From the cell containing the given text, extract its center point as (x, y) coordinate. 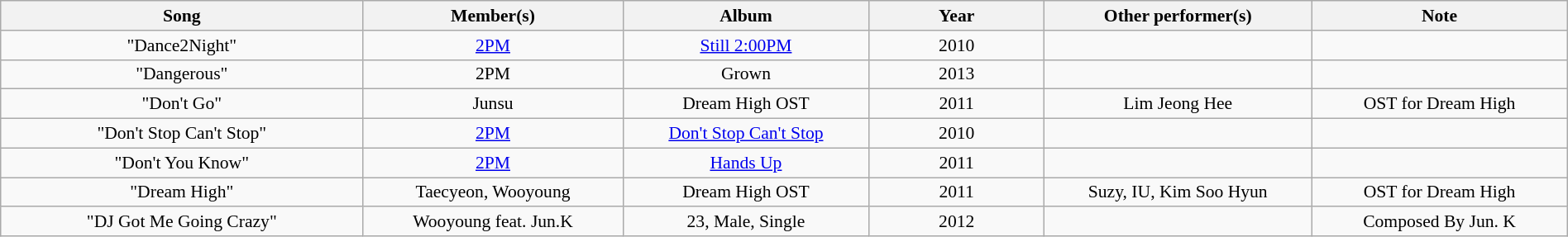
Don't Stop Can't Stop (746, 133)
"Don't You Know" (182, 163)
Song (182, 16)
Other performer(s) (1178, 16)
"Dance2Night" (182, 45)
"DJ Got Me Going Crazy" (182, 221)
Member(s) (493, 16)
Wooyoung feat. Jun.K (493, 221)
2012 (957, 221)
Grown (746, 74)
"Dream High" (182, 192)
Hands Up (746, 163)
Lim Jeong Hee (1178, 104)
23, Male, Single (746, 221)
"Dangerous" (182, 74)
"Don't Go" (182, 104)
Still 2:00PM (746, 45)
2013 (957, 74)
"Don't Stop Can't Stop" (182, 133)
Album (746, 16)
Suzy, IU, Kim Soo Hyun (1178, 192)
Note (1439, 16)
Composed By Jun. K (1439, 221)
Taecyeon, Wooyoung (493, 192)
Year (957, 16)
Junsu (493, 104)
